Locate the cell with the specified text and output its [x, y] center coordinate. 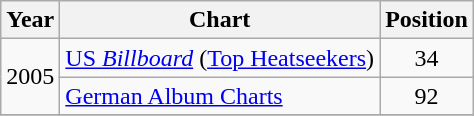
US Billboard (Top Heatseekers) [220, 58]
2005 [30, 77]
Position [427, 20]
92 [427, 96]
German Album Charts [220, 96]
34 [427, 58]
Year [30, 20]
Chart [220, 20]
